Detect which cell encompasses the target text, then output its [x, y] center coordinate. 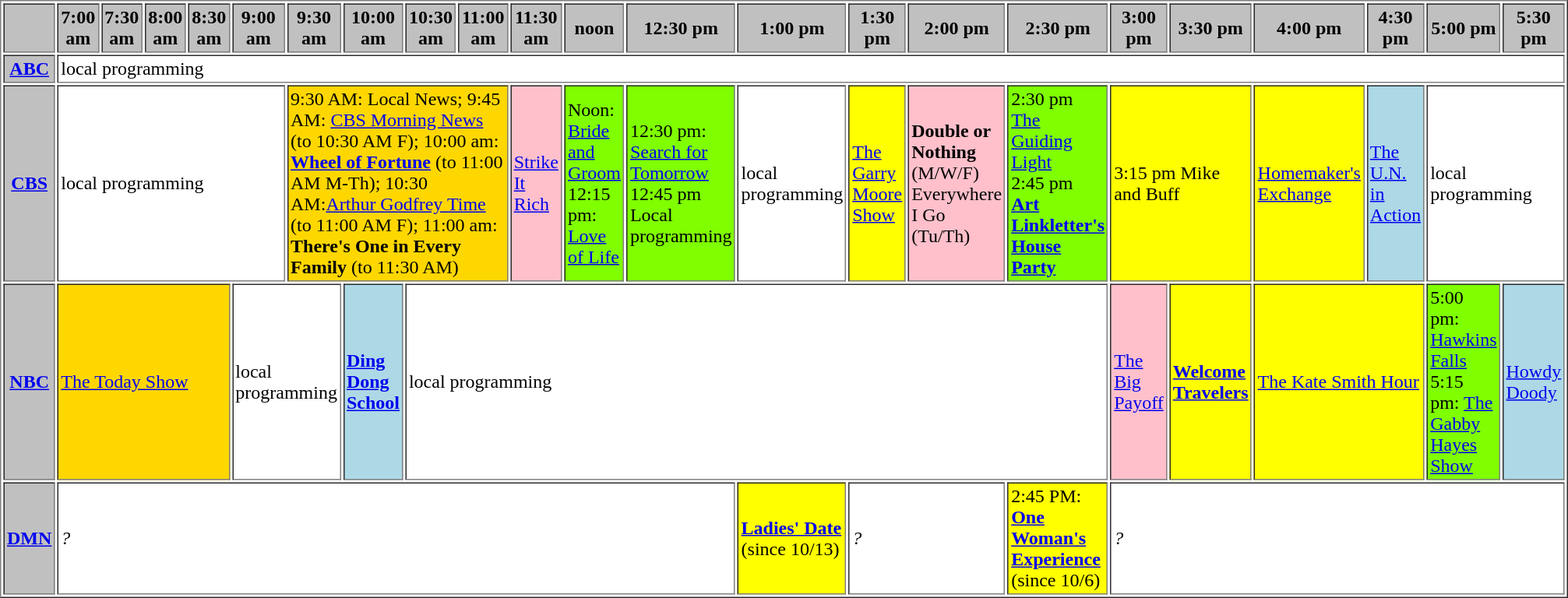
The U.N. in Action [1395, 184]
2:30 pm [1058, 28]
Double or Nothing (M/W/F) Everywhere I Go (Tu/Th) [957, 184]
ABC [29, 69]
4:30 pm [1395, 28]
Homemaker's Exchange [1309, 184]
noon [594, 28]
10:30 am [430, 28]
10:00 am [372, 28]
12:30 pm [681, 28]
The Garry Moore Show [877, 184]
5:30 pm [1534, 28]
The Big Payoff [1139, 382]
3:30 pm [1210, 28]
12:30 pm: Search for Tomorrow12:45 pm Local programming [681, 184]
11:30 am [536, 28]
Ding Dong School [372, 382]
4:00 pm [1309, 28]
Noon: Bride and Groom12:15 pm: Love of Life [594, 184]
CBS [29, 184]
1:00 pm [792, 28]
8:30 am [209, 28]
3:15 pm Mike and Buff [1181, 184]
Welcome Travelers [1210, 382]
8:00 am [165, 28]
9:00 am [259, 28]
9:30 am [315, 28]
11:00 am [483, 28]
Howdy Doody [1534, 382]
5:00 pm: Hawkins Falls5:15 pm: The Gabby Hayes Show [1464, 382]
The Kate Smith Hour [1340, 382]
2:45 PM: One Woman's Experience (since 10/6) [1058, 539]
2:30 pm The Guiding Light2:45 pm Art Linkletter's House Party [1058, 184]
7:00 am [78, 28]
Strike It Rich [536, 184]
1:30 pm [877, 28]
3:00 pm [1139, 28]
5:00 pm [1464, 28]
7:30 am [122, 28]
2:00 pm [957, 28]
Ladies' Date (since 10/13) [792, 539]
The Today Show [143, 382]
NBC [29, 382]
DMN [29, 539]
